Provide the (x, y) coordinate of the cell's center where the given text is located.  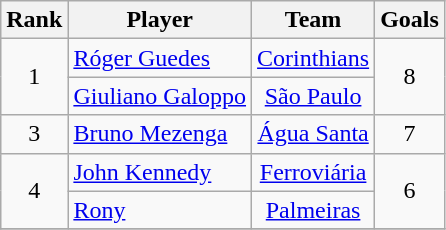
Giuliano Galoppo (160, 96)
Rony (160, 210)
4 (34, 191)
Palmeiras (314, 210)
Corinthians (314, 58)
Goals (410, 20)
6 (410, 191)
Róger Guedes (160, 58)
Player (160, 20)
John Kennedy (160, 172)
São Paulo (314, 96)
7 (410, 134)
Bruno Mezenga (160, 134)
Rank (34, 20)
Team (314, 20)
Ferroviária (314, 172)
Água Santa (314, 134)
1 (34, 77)
8 (410, 77)
3 (34, 134)
